Return the (x, y) coordinate for the center point of the cell that contains the specified text.  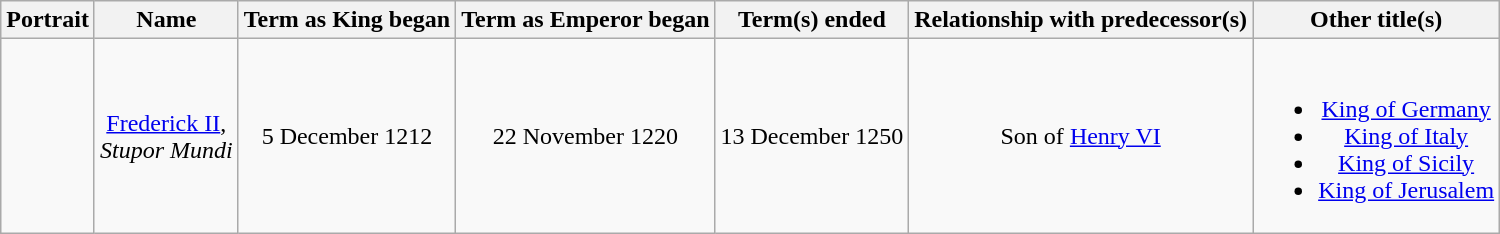
Portrait (48, 20)
13 December 1250 (812, 136)
Term as Emperor began (586, 20)
5 December 1212 (347, 136)
Frederick II, Stupor Mundi (166, 136)
Name (166, 20)
Term as King began (347, 20)
Son of Henry VI (1081, 136)
King of GermanyKing of ItalyKing of SicilyKing of Jerusalem (1376, 136)
Other title(s) (1376, 20)
22 November 1220 (586, 136)
Relationship with predecessor(s) (1081, 20)
Term(s) ended (812, 20)
